Pinpoint the cell where the given text exists, returning its [X, Y] midpoint coordinate. 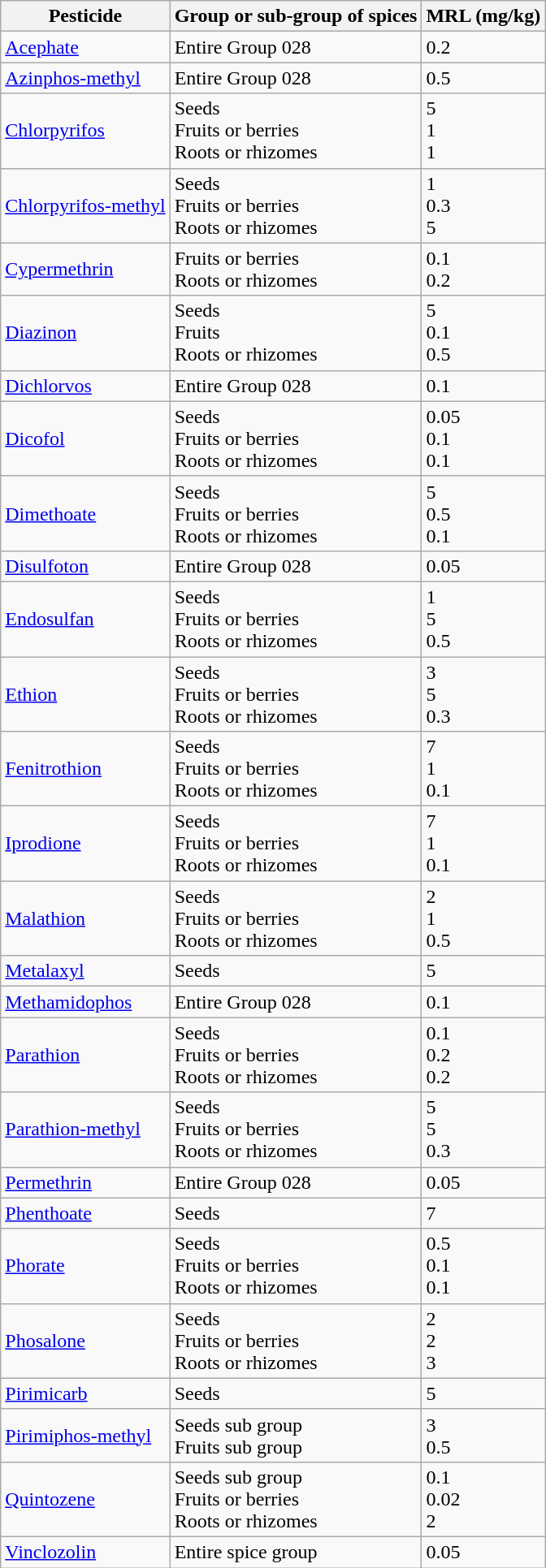
150.5 [483, 619]
50.10.5 [483, 333]
223 [483, 1341]
Diazinon [85, 333]
Phosalone [85, 1341]
Dicofol [85, 438]
Entire spice group [296, 1552]
0.050.10.1 [483, 438]
Permethrin [85, 1182]
0.10.022 [483, 1499]
0.2 [483, 47]
Group or sub-group of spices [296, 16]
Pirimicarb [85, 1393]
Azinphos-methyl [85, 78]
Phorate [85, 1266]
Methamidophos [85, 1002]
50.50.1 [483, 513]
Parathion [85, 1055]
550.3 [483, 1130]
Acephate [85, 47]
350.3 [483, 693]
Quintozene [85, 1499]
Metalaxyl [85, 971]
Pesticide [85, 16]
Chlorpyrifos-methyl [85, 205]
Endosulfan [85, 619]
7 [483, 1213]
MRL (mg/kg) [483, 16]
0.50.10.1 [483, 1266]
Dimethoate [85, 513]
Fruits or berriesRoots or rhizomes [296, 270]
Fenitrothion [85, 769]
Phenthoate [85, 1213]
210.5 [483, 918]
Seeds sub group Fruits or berriesRoots or rhizomes [296, 1499]
Ethion [85, 693]
511 [483, 131]
10.35 [483, 205]
Seeds sub groupFruits sub group [296, 1436]
Malathion [85, 918]
Pirimiphos-methyl [85, 1436]
0.10.2 [483, 270]
0.10.20.2 [483, 1055]
Cypermethrin [85, 270]
SeedsFruitsRoots or rhizomes [296, 333]
30.5 [483, 1436]
Vinclozolin [85, 1552]
Chlorpyrifos [85, 131]
Parathion-methyl [85, 1130]
Dichlorvos [85, 386]
Iprodione [85, 844]
Disulfoton [85, 566]
0.5 [483, 78]
